Search for the cell housing the specified text and yield its (X, Y) center coordinate. 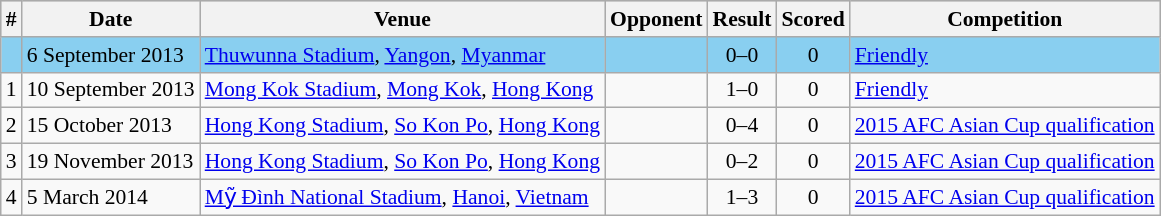
1–0 (742, 90)
Venue (402, 19)
0–2 (742, 162)
6 September 2013 (111, 55)
0–0 (742, 55)
19 November 2013 (111, 162)
Result (742, 19)
Scored (812, 19)
2 (12, 126)
3 (12, 162)
Competition (1005, 19)
Mỹ Đình National Stadium, Hanoi, Vietnam (402, 197)
10 September 2013 (111, 90)
# (12, 19)
Opponent (656, 19)
Mong Kok Stadium, Mong Kok, Hong Kong (402, 90)
Date (111, 19)
1 (12, 90)
4 (12, 197)
0–4 (742, 126)
Thuwunna Stadium, Yangon, Myanmar (402, 55)
15 October 2013 (111, 126)
5 March 2014 (111, 197)
1–3 (742, 197)
